Provide the [x, y] coordinate of the cell's center where the given text is located.  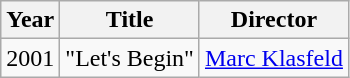
Marc Klasfeld [274, 58]
Director [274, 20]
Year [30, 20]
2001 [30, 58]
Title [130, 20]
"Let's Begin" [130, 58]
